Scan for the cell matching the given text and deliver its [X, Y] coordinate at center. 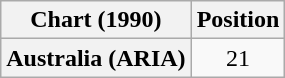
Chart (1990) [96, 20]
Australia (ARIA) [96, 58]
Position [238, 20]
21 [238, 58]
